Capture the cell that displays the provided text and extract its (X, Y) central coordinate. 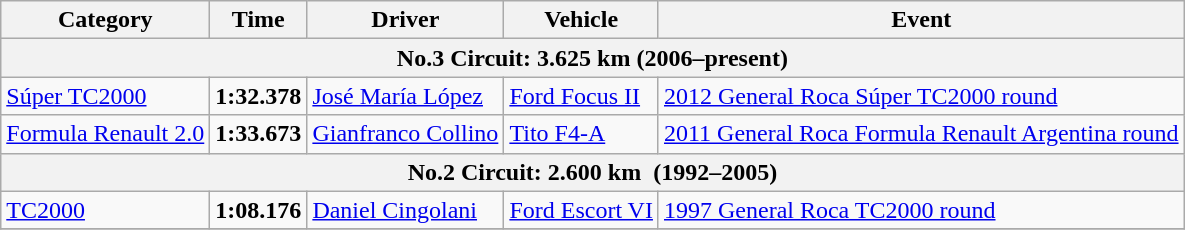
Driver (406, 20)
1:32.378 (258, 96)
TC2000 (106, 210)
Time (258, 20)
1:08.176 (258, 210)
Category (106, 20)
Súper TC2000 (106, 96)
Gianfranco Collino (406, 134)
No.3 Circuit: 3.625 km (2006–present) (592, 58)
2011 General Roca Formula Renault Argentina round (921, 134)
No.2 Circuit: 2.600 km (1992–2005) (592, 172)
José María López (406, 96)
Event (921, 20)
1:33.673 (258, 134)
Tito F4-A (582, 134)
2012 General Roca Súper TC2000 round (921, 96)
Vehicle (582, 20)
Ford Escort VI (582, 210)
Ford Focus II (582, 96)
Daniel Cingolani (406, 210)
1997 General Roca TC2000 round (921, 210)
Formula Renault 2.0 (106, 134)
